Provide the [x, y] coordinate of the cell's center where the given text is located.  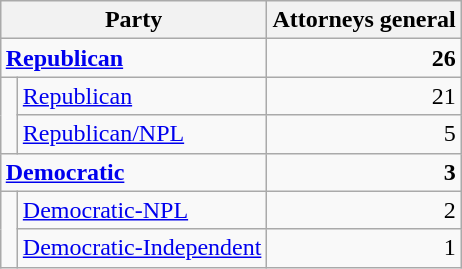
Democratic-NPL [142, 210]
Attorneys general [364, 20]
5 [364, 134]
Party [134, 20]
3 [364, 172]
21 [364, 96]
26 [364, 58]
Democratic [134, 172]
Democratic-Independent [142, 248]
2 [364, 210]
Republican/NPL [142, 134]
1 [364, 248]
